Find where the given text appears and provide that cell's center as (x, y) coordinate. 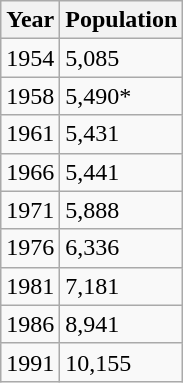
5,431 (122, 134)
8,941 (122, 324)
10,155 (122, 362)
7,181 (122, 286)
1958 (30, 96)
6,336 (122, 248)
Year (30, 20)
Population (122, 20)
1966 (30, 172)
5,441 (122, 172)
1991 (30, 362)
1954 (30, 58)
1961 (30, 134)
1976 (30, 248)
5,085 (122, 58)
1981 (30, 286)
5,490* (122, 96)
1986 (30, 324)
5,888 (122, 210)
1971 (30, 210)
